Provide the [x, y] coordinate of the cell's center where the given text is located.  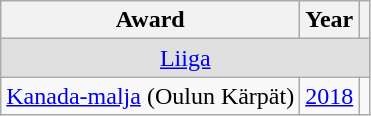
Award [150, 20]
Kanada-malja (Oulun Kärpät) [150, 96]
Year [330, 20]
Liiga [186, 58]
2018 [330, 96]
